Scan for the cell matching the given text and deliver its [x, y] coordinate at center. 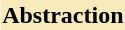
Abstraction [63, 15]
